Capture the cell that displays the provided text and extract its [x, y] central coordinate. 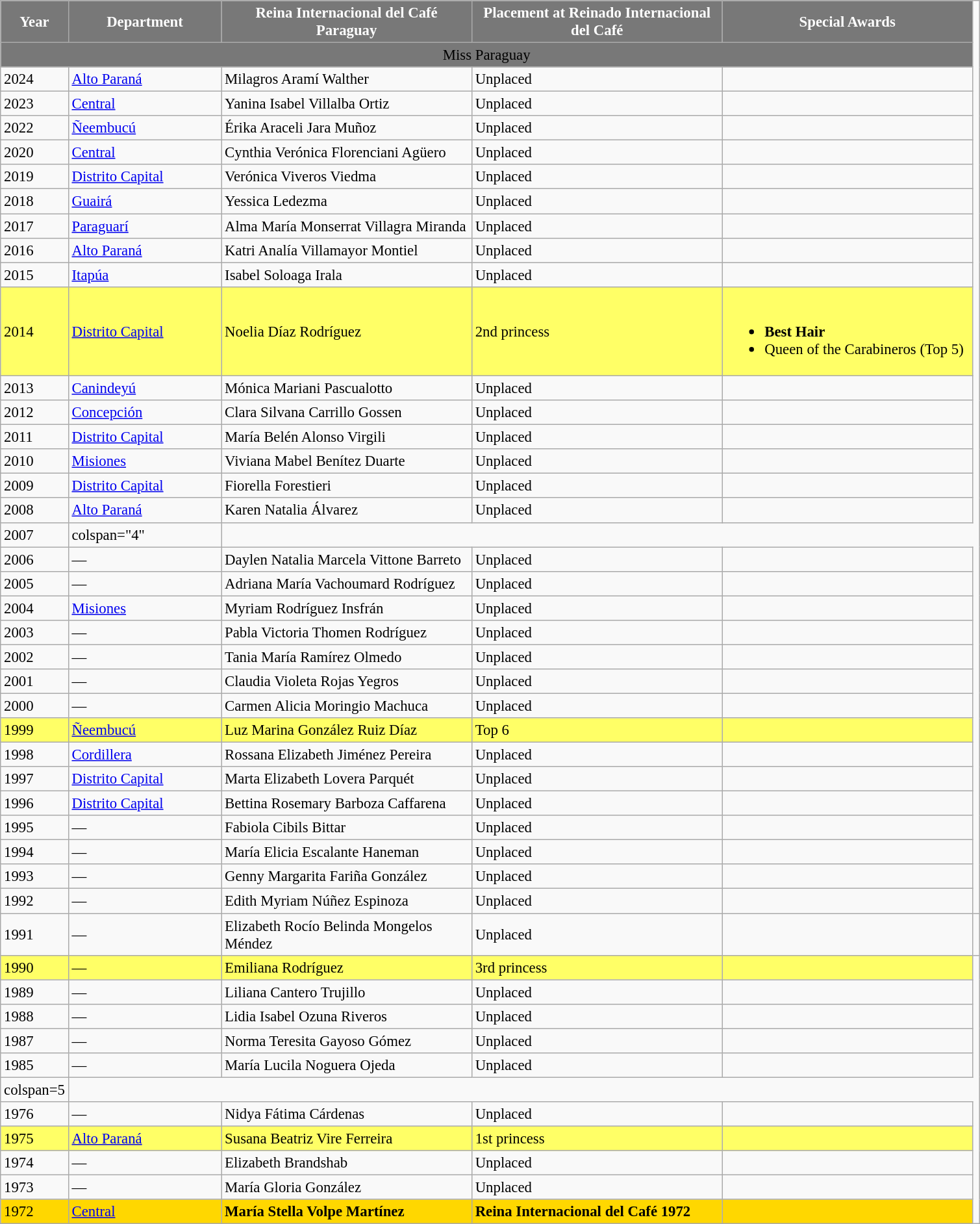
Marta Elizabeth Lovera Parquét [347, 779]
Itapúa [145, 275]
Carmen Alicia Moringio Machuca [347, 706]
Guairá [145, 201]
2017 [34, 226]
1975 [34, 1138]
3rd princess [597, 967]
Fabiola Cibils Bittar [347, 828]
Daylen Natalia Marcela Vittone Barreto [347, 559]
2007 [34, 535]
1st princess [597, 1138]
2020 [34, 153]
1990 [34, 967]
1973 [34, 1188]
Elizabeth Rocío Belinda Mongelos Méndez [347, 934]
Susana Beatriz Vire Ferreira [347, 1138]
Reina Internacional del Café 1972 [597, 1212]
Miss Paraguay [487, 55]
2016 [34, 250]
1974 [34, 1163]
1991 [34, 934]
Noelia Díaz Rodríguez [347, 331]
Concepción [145, 413]
1987 [34, 1041]
2001 [34, 682]
2014 [34, 331]
Edith Myriam Núñez Espinoza [347, 901]
1999 [34, 730]
Canindeyú [145, 389]
2015 [34, 275]
1995 [34, 828]
2003 [34, 633]
1993 [34, 876]
Viviana Mabel Benítez Duarte [347, 461]
2002 [34, 657]
Mónica Mariani Pascualotto [347, 389]
2009 [34, 486]
Alma María Monserrat Villagra Miranda [347, 226]
1989 [34, 992]
1996 [34, 804]
Verónica Viveros Viedma [347, 177]
Cordillera [145, 755]
2012 [34, 413]
Fiorella Forestieri [347, 486]
Katri Analía Villamayor Montiel [347, 250]
1985 [34, 1065]
Genny Margarita Fariña González [347, 876]
María Elicia Escalante Haneman [347, 852]
Special Awards [848, 22]
Department [145, 22]
Clara Silvana Carrillo Gossen [347, 413]
2011 [34, 437]
Placement at Reinado Internacional del Café [597, 22]
Milagros Aramí Walther [347, 79]
2005 [34, 583]
María Stella Volpe Martínez [347, 1212]
Elizabeth Brandshab [347, 1163]
Pabla Victoria Thomen Rodríguez [347, 633]
2022 [34, 128]
Reina Internacional del Café Paraguay [347, 22]
1976 [34, 1114]
2006 [34, 559]
1972 [34, 1212]
María Belén Alonso Virgili [347, 437]
colspan=5 [34, 1090]
Liliana Cantero Trujillo [347, 992]
Yessica Ledezma [347, 201]
colspan="4" [145, 535]
Emiliana Rodríguez [347, 967]
2018 [34, 201]
Paraguarí [145, 226]
María Lucila Noguera Ojeda [347, 1065]
1998 [34, 755]
2000 [34, 706]
Bettina Rosemary Barboza Caffarena [347, 804]
1997 [34, 779]
2004 [34, 608]
Érika Araceli Jara Muñoz [347, 128]
Isabel Soloaga Irala [347, 275]
2023 [34, 104]
1994 [34, 852]
Adriana María Vachoumard Rodríguez [347, 583]
Luz Marina González Ruiz Díaz [347, 730]
2nd princess [597, 331]
Cynthia Verónica Florenciani Agüero [347, 153]
Best HairQueen of the Carabineros (Top 5) [848, 331]
Nidya Fátima Cárdenas [347, 1114]
Lidia Isabel Ozuna Riveros [347, 1016]
2008 [34, 511]
Claudia Violeta Rojas Yegros [347, 682]
Rossana Elizabeth Jiménez Pereira [347, 755]
2010 [34, 461]
Karen Natalia Álvarez [347, 511]
Norma Teresita Gayoso Gómez [347, 1041]
Year [34, 22]
Tania María Ramírez Olmedo [347, 657]
María Gloria González [347, 1188]
1992 [34, 901]
Yanina Isabel Villalba Ortiz [347, 104]
1988 [34, 1016]
2013 [34, 389]
Myriam Rodríguez Insfrán [347, 608]
2024 [34, 79]
2019 [34, 177]
Top 6 [597, 730]
